Identify which cell holds the provided text, then report its [X, Y] central coordinate. 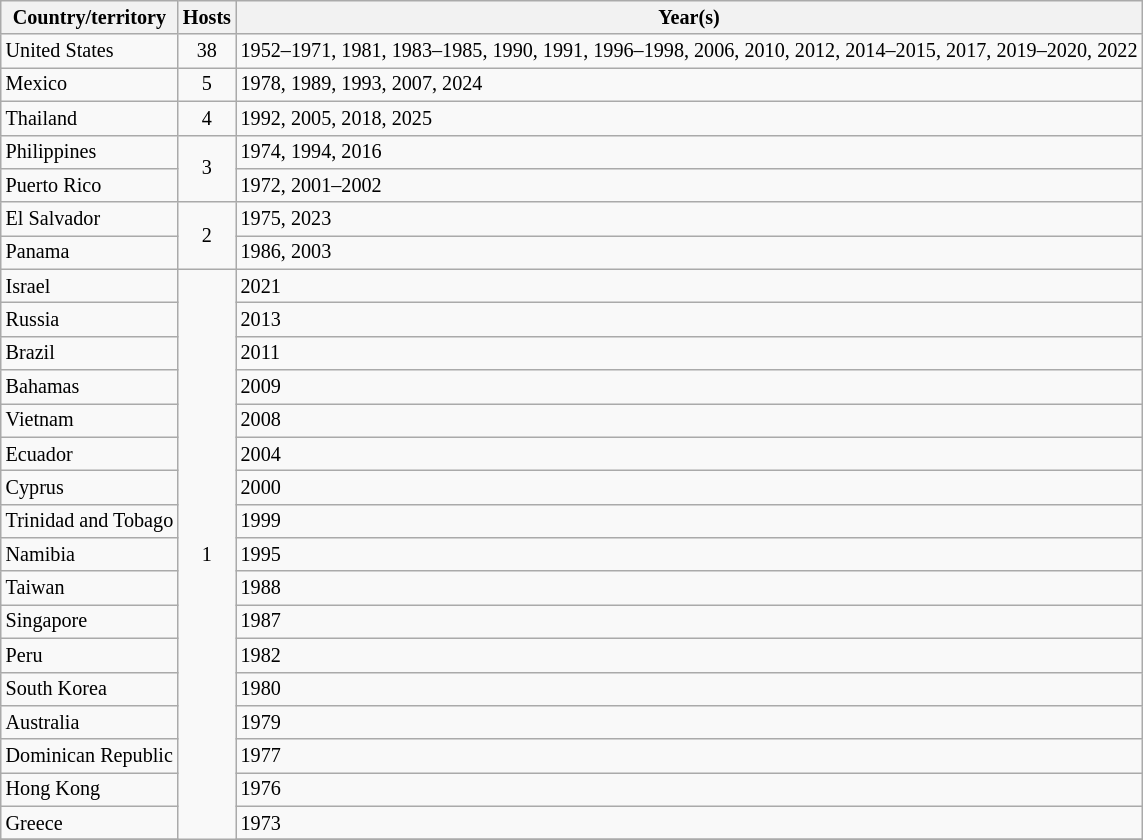
1988 [690, 589]
1980 [690, 689]
1999 [690, 522]
Ecuador [90, 455]
Australia [90, 723]
Puerto Rico [90, 186]
1987 [690, 622]
2011 [690, 354]
Hosts [207, 18]
1978, 1989, 1993, 2007, 2024 [690, 85]
Year(s) [690, 18]
2004 [690, 455]
Bahamas [90, 387]
1995 [690, 555]
1952–1971, 1981, 1983–1985, 1990, 1991, 1996–1998, 2006, 2010, 2012, 2014–2015, 2017, 2019–2020, 2022 [690, 52]
2008 [690, 421]
2000 [690, 488]
Cyprus [90, 488]
1974, 1994, 2016 [690, 152]
Country/territory [90, 18]
Russia [90, 320]
2013 [690, 320]
Mexico [90, 85]
1986, 2003 [690, 253]
1977 [690, 757]
Israel [90, 287]
Namibia [90, 555]
1982 [690, 656]
Thailand [90, 119]
Panama [90, 253]
1976 [690, 790]
5 [207, 85]
Brazil [90, 354]
2 [207, 236]
1979 [690, 723]
1992, 2005, 2018, 2025 [690, 119]
Hong Kong [90, 790]
2021 [690, 287]
1975, 2023 [690, 220]
El Salvador [90, 220]
4 [207, 119]
1972, 2001–2002 [690, 186]
Peru [90, 656]
Trinidad and Tobago [90, 522]
Philippines [90, 152]
2009 [690, 387]
Singapore [90, 622]
South Korea [90, 689]
United States [90, 52]
Vietnam [90, 421]
38 [207, 52]
Taiwan [90, 589]
3 [207, 168]
Dominican Republic [90, 757]
